Determine the (X, Y) coordinate at the center of the cell enclosing the given text.  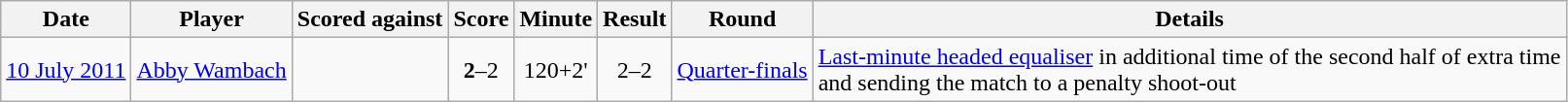
Player (212, 19)
Date (66, 19)
Result (635, 19)
Score (481, 19)
Abby Wambach (212, 70)
Details (1190, 19)
120+2' (556, 70)
10 July 2011 (66, 70)
Minute (556, 19)
Last-minute headed equaliser in additional time of the second half of extra timeand sending the match to a penalty shoot-out (1190, 70)
Quarter-finals (743, 70)
Scored against (369, 19)
Round (743, 19)
